Output the [x, y] coordinate of the center of the cell containing the given text.  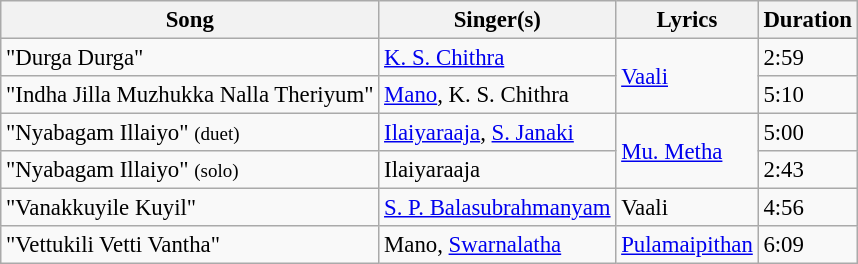
6:09 [808, 245]
Duration [808, 20]
S. P. Balasubrahmanyam [498, 208]
Mu. Metha [687, 152]
"Vettukili Vetti Vantha" [190, 245]
5:10 [808, 95]
"Vanakkuyile Kuyil" [190, 208]
"Nyabagam Illaiyo" (solo) [190, 170]
Song [190, 20]
2:43 [808, 170]
Singer(s) [498, 20]
Mano, Swarnalatha [498, 245]
Lyrics [687, 20]
"Durga Durga" [190, 58]
Pulamaipithan [687, 245]
5:00 [808, 133]
Ilaiyaraaja, S. Janaki [498, 133]
4:56 [808, 208]
Ilaiyaraaja [498, 170]
"Indha Jilla Muzhukka Nalla Theriyum" [190, 95]
Mano, K. S. Chithra [498, 95]
K. S. Chithra [498, 58]
2:59 [808, 58]
"Nyabagam Illaiyo" (duet) [190, 133]
